Return (X, Y) of the center of cell containing provided text 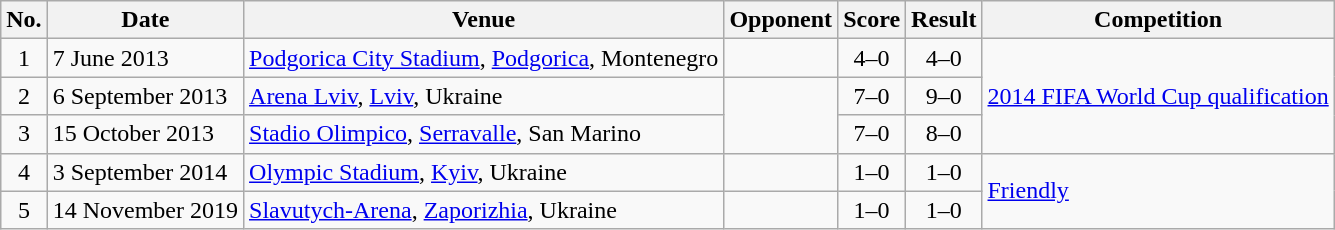
Result (944, 20)
9–0 (944, 96)
1 (24, 58)
Date (145, 20)
15 October 2013 (145, 134)
Friendly (1158, 191)
No. (24, 20)
Olympic Stadium, Kyiv, Ukraine (484, 172)
4 (24, 172)
14 November 2019 (145, 210)
Podgorica City Stadium, Podgorica, Montenegro (484, 58)
Competition (1158, 20)
3 (24, 134)
6 September 2013 (145, 96)
Score (872, 20)
Stadio Olimpico, Serravalle, San Marino (484, 134)
7 June 2013 (145, 58)
Slavutych-Arena, Zaporizhia, Ukraine (484, 210)
2 (24, 96)
8–0 (944, 134)
3 September 2014 (145, 172)
Opponent (781, 20)
5 (24, 210)
Venue (484, 20)
Arena Lviv, Lviv, Ukraine (484, 96)
2014 FIFA World Cup qualification (1158, 96)
